Search for the cell housing the specified text and yield its [x, y] center coordinate. 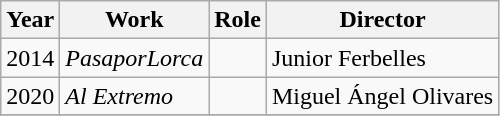
Al Extremo [134, 96]
Junior Ferbelles [382, 58]
Miguel Ángel Olivares [382, 96]
Role [238, 20]
Work [134, 20]
Director [382, 20]
2020 [30, 96]
PasaporLorca [134, 58]
Year [30, 20]
2014 [30, 58]
